Return [X, Y] of the center of cell containing provided text 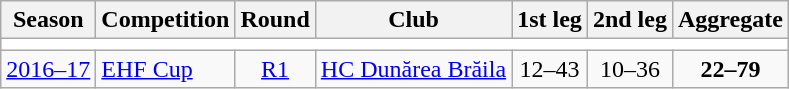
Competition [166, 20]
12–43 [550, 69]
Club [413, 20]
Round [275, 20]
10–36 [630, 69]
22–79 [730, 69]
HC Dunărea Brăila [413, 69]
R1 [275, 69]
1st leg [550, 20]
Season [48, 20]
Aggregate [730, 20]
EHF Cup [166, 69]
2nd leg [630, 20]
2016–17 [48, 69]
